Search for the cell housing the specified text and yield its [X, Y] center coordinate. 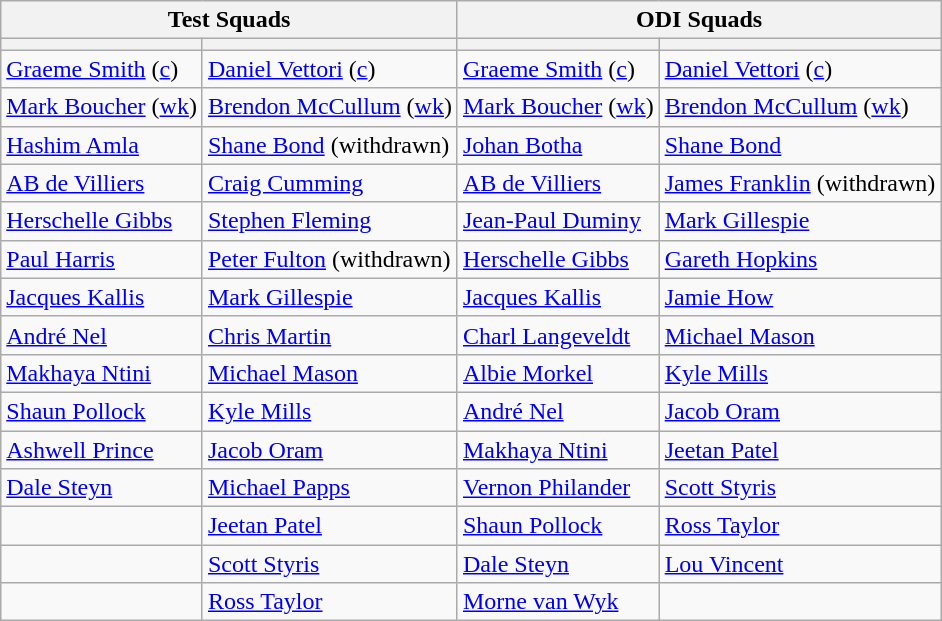
Lou Vincent [800, 564]
Test Squads [230, 20]
Gareth Hopkins [800, 259]
Michael Papps [330, 488]
Shane Bond [800, 145]
Hashim Amla [102, 145]
Ashwell Prince [102, 449]
Charl Langeveldt [558, 335]
Vernon Philander [558, 488]
Paul Harris [102, 259]
Stephen Fleming [330, 221]
Chris Martin [330, 335]
Peter Fulton (withdrawn) [330, 259]
Jean-Paul Duminy [558, 221]
Craig Cumming [330, 183]
Shane Bond (withdrawn) [330, 145]
Jamie How [800, 297]
Johan Botha [558, 145]
James Franklin (withdrawn) [800, 183]
Albie Morkel [558, 373]
ODI Squads [698, 20]
Morne van Wyk [558, 602]
